Determine the (x, y) coordinate at the center of the cell enclosing the given text.  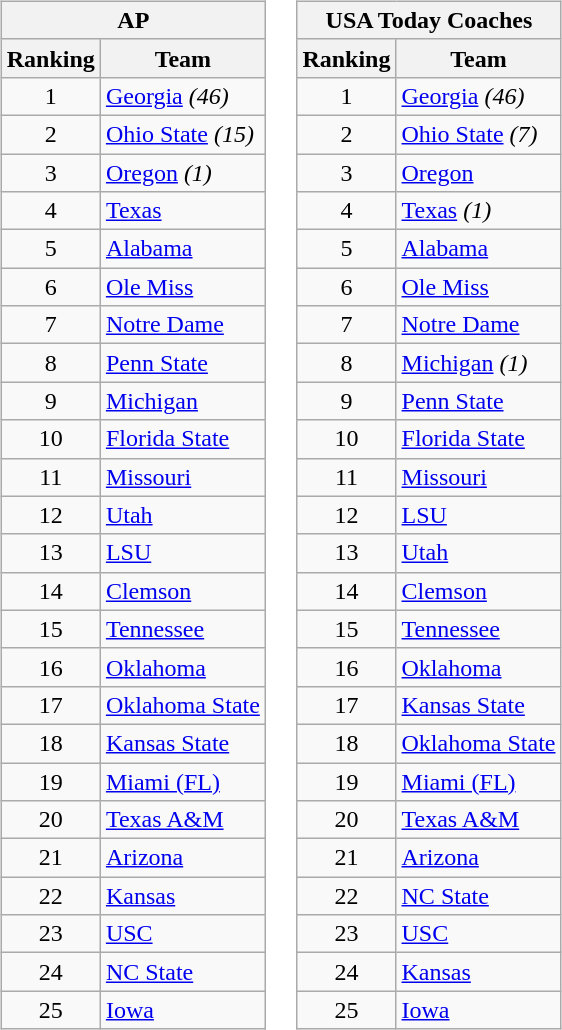
Oregon (478, 173)
Ohio State (7) (478, 134)
USA Today Coaches (429, 20)
Michigan (182, 401)
Ohio State (15) (182, 134)
Michigan (1) (478, 363)
Texas (182, 211)
Oregon (1) (182, 173)
Texas (1) (478, 211)
AP (133, 20)
